Locate the cell with the specified text and output its [x, y] center coordinate. 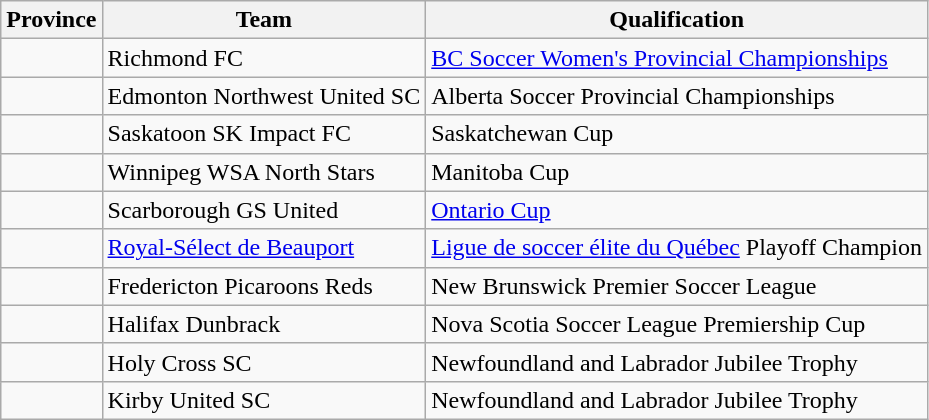
Qualification [677, 20]
Scarborough GS United [264, 210]
Edmonton Northwest United SC [264, 96]
Saskatchewan Cup [677, 134]
Team [264, 20]
New Brunswick Premier Soccer League [677, 286]
Winnipeg WSA North Stars [264, 172]
Nova Scotia Soccer League Premiership Cup [677, 324]
Fredericton Picaroons Reds [264, 286]
Ontario Cup [677, 210]
Saskatoon SK Impact FC [264, 134]
Halifax Dunbrack [264, 324]
Richmond FC [264, 58]
Kirby United SC [264, 400]
Ligue de soccer élite du Québec Playoff Champion [677, 248]
Holy Cross SC [264, 362]
Manitoba Cup [677, 172]
Province [52, 20]
Alberta Soccer Provincial Championships [677, 96]
BC Soccer Women's Provincial Championships [677, 58]
Royal-Sélect de Beauport [264, 248]
